Output the [X, Y] coordinate of the center of the cell containing the given text.  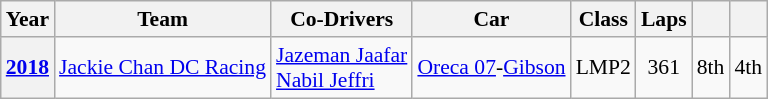
4th [748, 68]
Year [28, 19]
361 [664, 68]
Oreca 07-Gibson [491, 68]
Jazeman Jaafar Nabil Jeffri [342, 68]
Team [162, 19]
Car [491, 19]
Class [604, 19]
Co-Drivers [342, 19]
2018 [28, 68]
Laps [664, 19]
LMP2 [604, 68]
8th [711, 68]
Jackie Chan DC Racing [162, 68]
